For the text-containing cell, return its midpoint in (x, y) coordinate format. 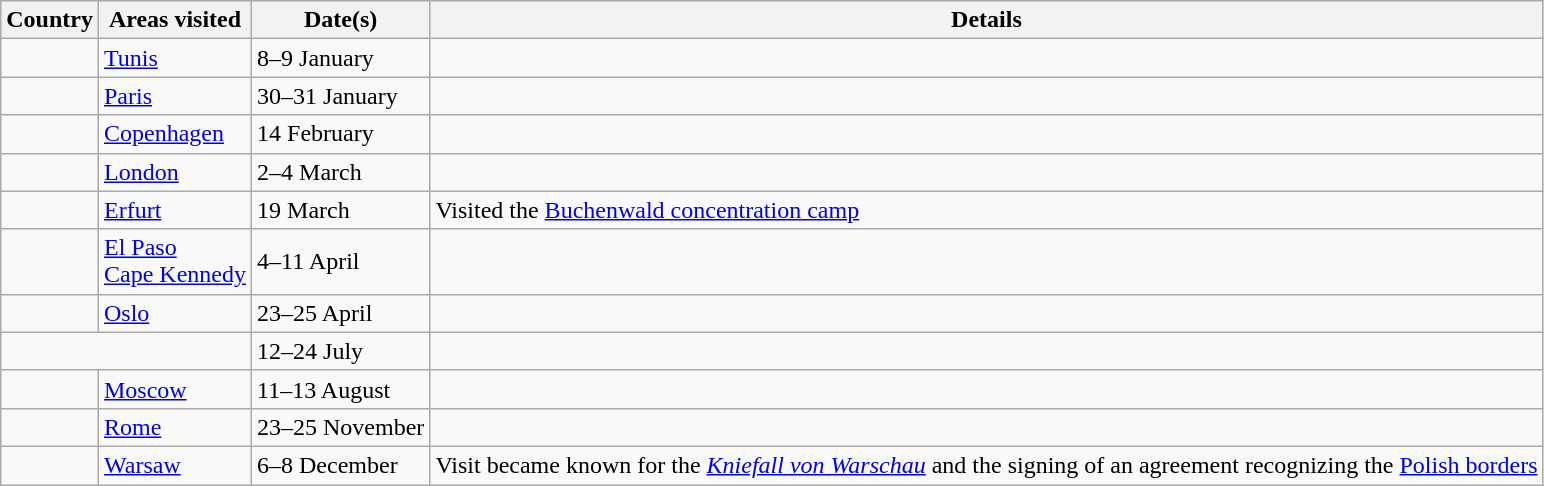
London (174, 172)
Date(s) (341, 20)
11–13 August (341, 389)
Oslo (174, 313)
Moscow (174, 389)
4–11 April (341, 262)
2–4 March (341, 172)
23–25 November (341, 427)
Areas visited (174, 20)
19 March (341, 210)
23–25 April (341, 313)
Details (986, 20)
El Paso Cape Kennedy (174, 262)
6–8 December (341, 465)
12–24 July (341, 351)
Warsaw (174, 465)
Erfurt (174, 210)
Rome (174, 427)
Tunis (174, 58)
Paris (174, 96)
8–9 January (341, 58)
Copenhagen (174, 134)
30–31 January (341, 96)
Country (50, 20)
Visited the Buchenwald concentration camp (986, 210)
14 February (341, 134)
Visit became known for the Kniefall von Warschau and the signing of an agreement recognizing the Polish borders (986, 465)
